From the cell containing the given text, extract its center point as (X, Y) coordinate. 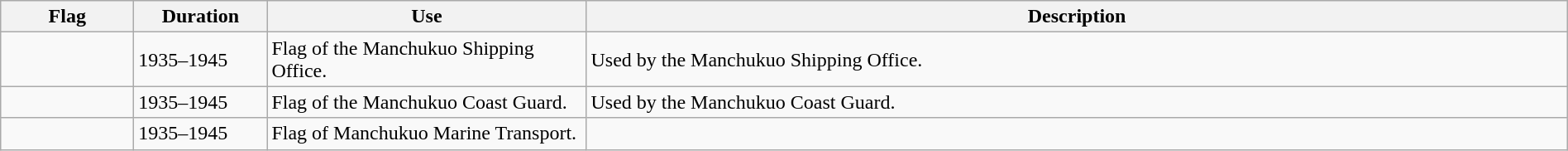
Description (1077, 17)
Used by the Manchukuo Coast Guard. (1077, 102)
Used by the Manchukuo Shipping Office. (1077, 60)
Duration (200, 17)
Flag of Manchukuo Marine Transport. (427, 134)
Flag of the Manchukuo Coast Guard. (427, 102)
Use (427, 17)
Flag of the Manchukuo Shipping Office. (427, 60)
Flag (68, 17)
